Scan for the cell matching the given text and deliver its [x, y] coordinate at center. 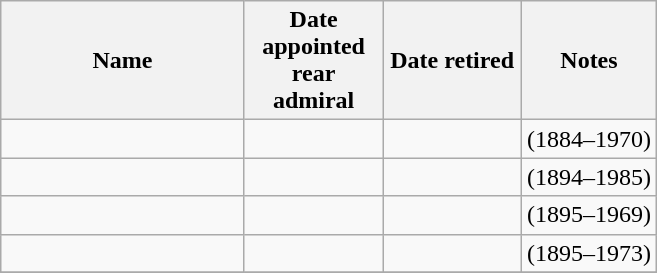
(1895–1969) [588, 215]
Notes [588, 60]
(1894–1985) [588, 177]
Name [123, 60]
(1895–1973) [588, 253]
Date retired [452, 60]
Date appointed rear admiral [314, 60]
(1884–1970) [588, 139]
